Pinpoint the cell where the given text exists, returning its [x, y] midpoint coordinate. 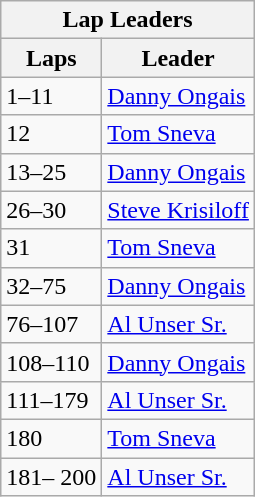
180 [52, 438]
108–110 [52, 362]
Leader [178, 58]
31 [52, 248]
76–107 [52, 324]
Laps [52, 58]
111–179 [52, 400]
32–75 [52, 286]
26–30 [52, 210]
Steve Krisiloff [178, 210]
181– 200 [52, 477]
13–25 [52, 172]
12 [52, 134]
Lap Leaders [128, 20]
1–11 [52, 96]
